Pinpoint the cell where the given text exists, returning its [X, Y] midpoint coordinate. 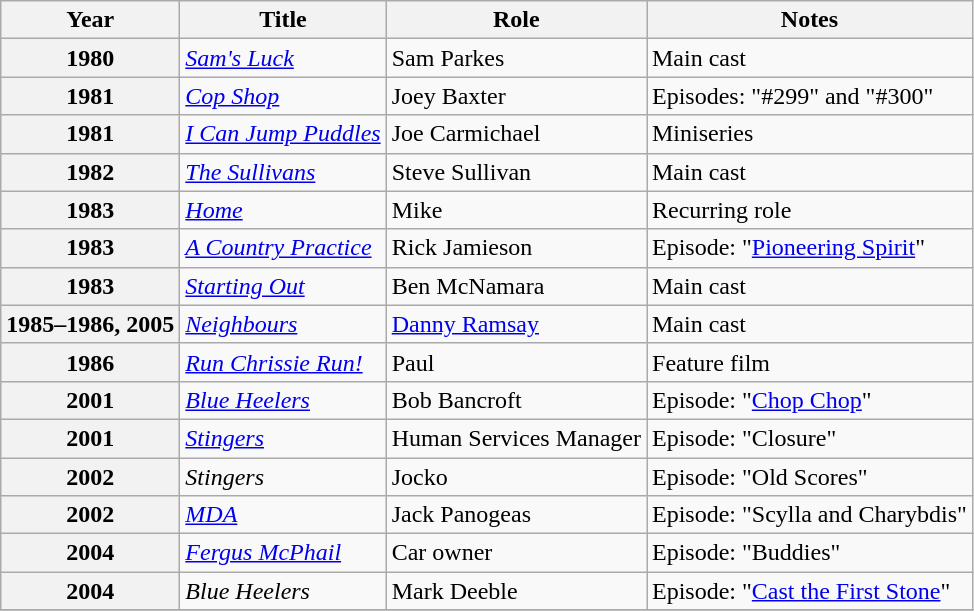
Title [283, 20]
Jocko [516, 477]
Neighbours [283, 324]
Fergus McPhail [283, 553]
Feature film [809, 362]
Rick Jamieson [516, 248]
Bob Bancroft [516, 400]
Episode: "Chop Chop" [809, 400]
Episode: "Buddies" [809, 553]
Home [283, 210]
Recurring role [809, 210]
I Can Jump Puddles [283, 134]
Car owner [516, 553]
Joe Carmichael [516, 134]
Episodes: "#299" and "#300" [809, 96]
Danny Ramsay [516, 324]
MDA [283, 515]
Year [90, 20]
Run Chrissie Run! [283, 362]
Ben McNamara [516, 286]
1986 [90, 362]
Cop Shop [283, 96]
Episode: "Pioneering Spirit" [809, 248]
1980 [90, 58]
1985–1986, 2005 [90, 324]
Starting Out [283, 286]
Steve Sullivan [516, 172]
A Country Practice [283, 248]
The Sullivans [283, 172]
Human Services Manager [516, 438]
Episode: "Old Scores" [809, 477]
Episode: "Closure" [809, 438]
Paul [516, 362]
Episode: "Cast the First Stone" [809, 591]
Episode: "Scylla and Charybdis" [809, 515]
Role [516, 20]
Notes [809, 20]
Joey Baxter [516, 96]
Sam Parkes [516, 58]
1982 [90, 172]
Miniseries [809, 134]
Mike [516, 210]
Sam's Luck [283, 58]
Mark Deeble [516, 591]
Jack Panogeas [516, 515]
